Return [X, Y] of the center of cell containing provided text 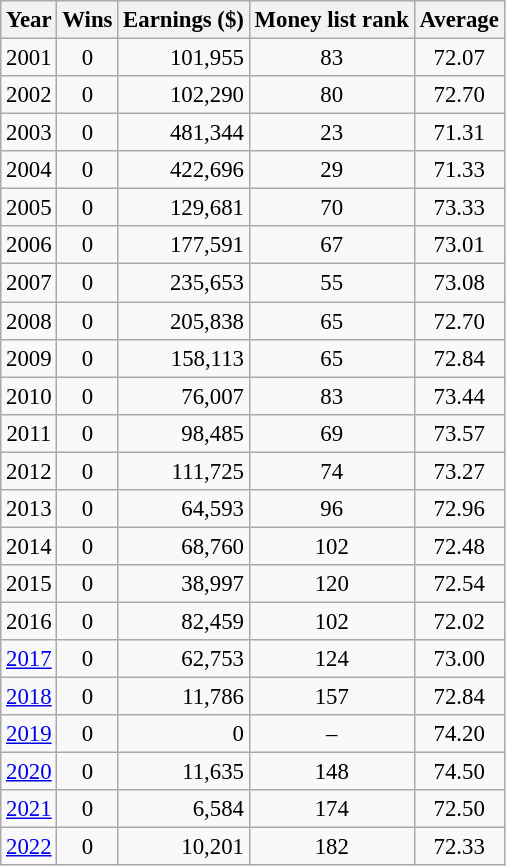
148 [332, 772]
235,653 [184, 283]
73.00 [459, 659]
73.01 [459, 245]
72.96 [459, 509]
76,007 [184, 396]
72.54 [459, 584]
2009 [29, 358]
182 [332, 847]
23 [332, 133]
120 [332, 584]
2020 [29, 772]
174 [332, 809]
2014 [29, 546]
Money list rank [332, 20]
2017 [29, 659]
71.33 [459, 170]
64,593 [184, 509]
68,760 [184, 546]
38,997 [184, 584]
55 [332, 283]
2016 [29, 621]
2010 [29, 396]
– [332, 734]
2015 [29, 584]
124 [332, 659]
129,681 [184, 208]
111,725 [184, 471]
73.33 [459, 208]
73.27 [459, 471]
80 [332, 95]
72.50 [459, 809]
101,955 [184, 58]
205,838 [184, 321]
422,696 [184, 170]
11,635 [184, 772]
2005 [29, 208]
72.48 [459, 546]
70 [332, 208]
2008 [29, 321]
2002 [29, 95]
Year [29, 20]
29 [332, 170]
71.31 [459, 133]
62,753 [184, 659]
67 [332, 245]
73.44 [459, 396]
72.33 [459, 847]
73.57 [459, 433]
98,485 [184, 433]
Earnings ($) [184, 20]
177,591 [184, 245]
157 [332, 697]
74.50 [459, 772]
74 [332, 471]
2011 [29, 433]
82,459 [184, 621]
96 [332, 509]
73.08 [459, 283]
Wins [88, 20]
2006 [29, 245]
2019 [29, 734]
74.20 [459, 734]
72.07 [459, 58]
102,290 [184, 95]
2021 [29, 809]
2007 [29, 283]
481,344 [184, 133]
2001 [29, 58]
72.02 [459, 621]
69 [332, 433]
11,786 [184, 697]
2013 [29, 509]
2012 [29, 471]
2018 [29, 697]
2003 [29, 133]
2022 [29, 847]
158,113 [184, 358]
Average [459, 20]
10,201 [184, 847]
6,584 [184, 809]
2004 [29, 170]
